Find where the given text appears and provide that cell's center as [X, Y] coordinate. 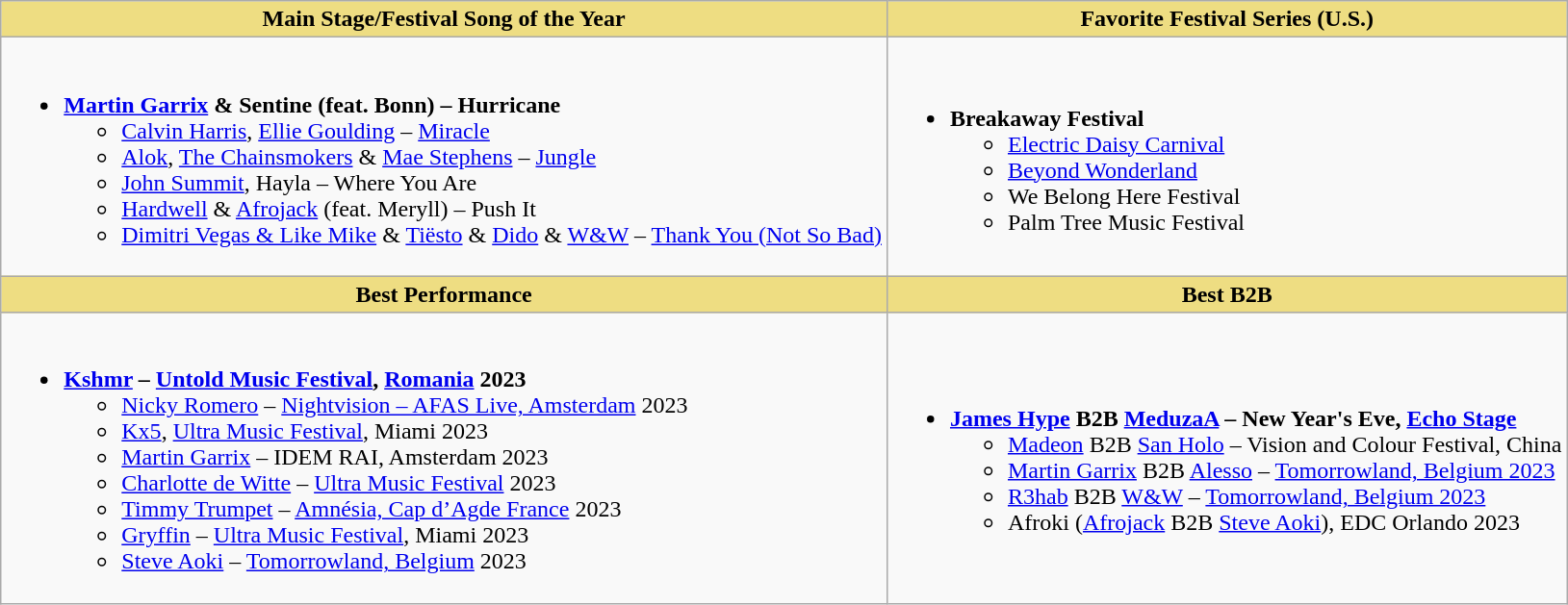
Best Performance [445, 294]
Breakaway FestivalElectric Daisy CarnivalBeyond WonderlandWe Belong Here FestivalPalm Tree Music Festival [1226, 157]
Best B2B [1226, 294]
Favorite Festival Series (U.S.) [1226, 19]
Main Stage/Festival Song of the Year [445, 19]
